Return the [X, Y] coordinate for the center point of the cell that contains the specified text.  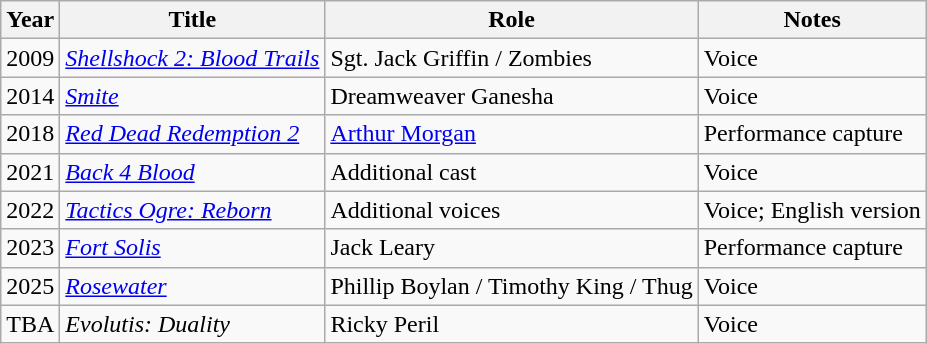
2014 [30, 96]
Smite [192, 96]
2021 [30, 172]
Evolutis: Duality [192, 324]
Dreamweaver Ganesha [512, 96]
Jack Leary [512, 248]
Title [192, 20]
Rosewater [192, 286]
2018 [30, 134]
Notes [812, 20]
Phillip Boylan / Timothy King / Thug [512, 286]
2025 [30, 286]
Fort Solis [192, 248]
Ricky Peril [512, 324]
Arthur Morgan [512, 134]
Additional cast [512, 172]
2009 [30, 58]
Red Dead Redemption 2 [192, 134]
Voice; English version [812, 210]
TBA [30, 324]
Year [30, 20]
Shellshock 2: Blood Trails [192, 58]
2023 [30, 248]
Sgt. Jack Griffin / Zombies [512, 58]
2022 [30, 210]
Additional voices [512, 210]
Tactics Ogre: Reborn [192, 210]
Role [512, 20]
Back 4 Blood [192, 172]
